Determine the [x, y] coordinate at the center of the cell enclosing the given text.  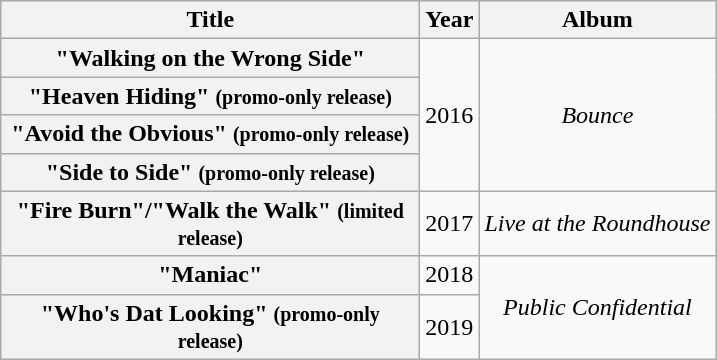
"Fire Burn"/"Walk the Walk" (limited release) [210, 224]
2019 [450, 326]
Bounce [598, 115]
2017 [450, 224]
2016 [450, 115]
"Walking on the Wrong Side" [210, 58]
Live at the Roundhouse [598, 224]
"Heaven Hiding" (promo-only release) [210, 96]
"Avoid the Obvious" (promo-only release) [210, 134]
Public Confidential [598, 308]
"Maniac" [210, 275]
"Who's Dat Looking" (promo-only release) [210, 326]
"Side to Side" (promo-only release) [210, 172]
Year [450, 20]
2018 [450, 275]
Album [598, 20]
Title [210, 20]
